Extract the [X, Y] coordinate from the center of the cell holding the provided text.  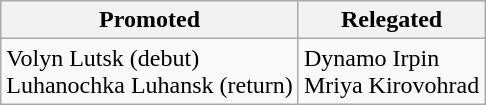
Relegated [391, 20]
Volyn Lutsk (debut)Luhanochka Luhansk (return) [150, 72]
Promoted [150, 20]
Dynamo Irpin Mriya Kirovohrad [391, 72]
